For the text-containing cell, return its midpoint in (X, Y) coordinate format. 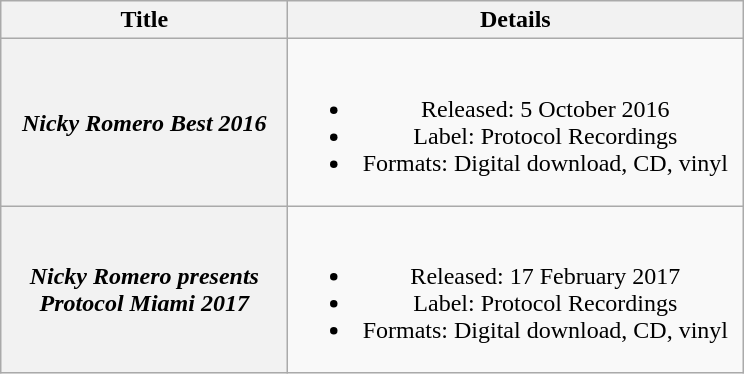
Released: 5 October 2016Label: Protocol RecordingsFormats: Digital download, CD, vinyl (516, 122)
Nicky Romero presents Protocol Miami 2017 (144, 290)
Title (144, 20)
Nicky Romero Best 2016 (144, 122)
Details (516, 20)
Released: 17 February 2017Label: Protocol RecordingsFormats: Digital download, CD, vinyl (516, 290)
